Determine the [x, y] coordinate at the center of the cell enclosing the given text.  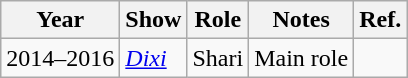
Role [218, 20]
Show [154, 20]
Dixi [154, 58]
Main role [302, 58]
Ref. [380, 20]
Year [60, 20]
Shari [218, 58]
2014–2016 [60, 58]
Notes [302, 20]
